Pinpoint the cell where the given text exists, returning its (X, Y) midpoint coordinate. 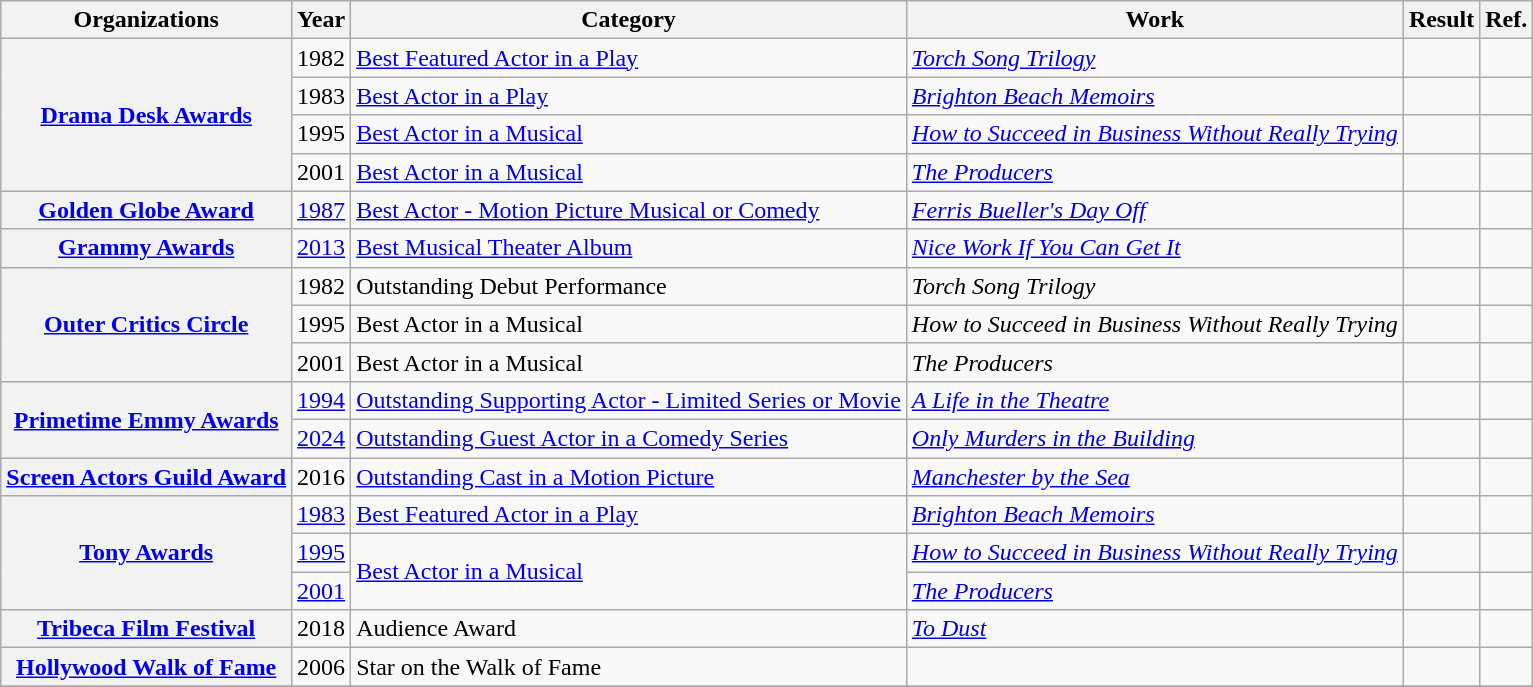
Result (1441, 20)
Outstanding Supporting Actor - Limited Series or Movie (629, 400)
Work (1154, 20)
Outstanding Guest Actor in a Comedy Series (629, 438)
Tony Awards (146, 553)
Manchester by the Sea (1154, 477)
Golden Globe Award (146, 210)
A Life in the Theatre (1154, 400)
Grammy Awards (146, 248)
Star on the Walk of Fame (629, 667)
Best Actor - Motion Picture Musical or Comedy (629, 210)
Outstanding Debut Performance (629, 286)
Best Actor in a Play (629, 96)
Year (322, 20)
1994 (322, 400)
Nice Work If You Can Get It (1154, 248)
Audience Award (629, 629)
2016 (322, 477)
Primetime Emmy Awards (146, 419)
2006 (322, 667)
To Dust (1154, 629)
Ferris Bueller's Day Off (1154, 210)
Ref. (1506, 20)
Only Murders in the Building (1154, 438)
Category (629, 20)
Outer Critics Circle (146, 324)
2013 (322, 248)
2024 (322, 438)
Tribeca Film Festival (146, 629)
1987 (322, 210)
Screen Actors Guild Award (146, 477)
Organizations (146, 20)
Drama Desk Awards (146, 115)
2018 (322, 629)
Outstanding Cast in a Motion Picture (629, 477)
Best Musical Theater Album (629, 248)
Hollywood Walk of Fame (146, 667)
